Extract the (x, y) coordinate from the center of the cell holding the provided text.  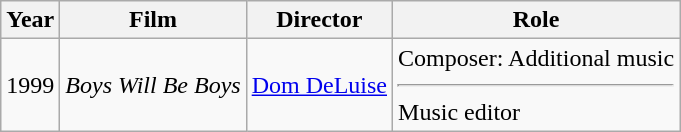
Director (319, 20)
Composer: Additional musicMusic editor (536, 85)
Role (536, 20)
Year (30, 20)
Dom DeLuise (319, 85)
Boys Will Be Boys (153, 85)
1999 (30, 85)
Film (153, 20)
